Return the (x, y) coordinate for the center point of the cell that contains the specified text.  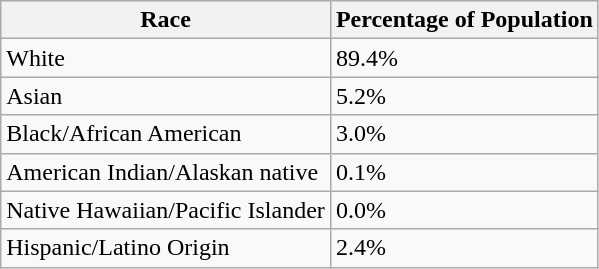
0.0% (464, 210)
89.4% (464, 58)
5.2% (464, 96)
Asian (166, 96)
Percentage of Population (464, 20)
Black/African American (166, 134)
3.0% (464, 134)
2.4% (464, 248)
0.1% (464, 172)
American Indian/Alaskan native (166, 172)
Native Hawaiian/Pacific Islander (166, 210)
White (166, 58)
Hispanic/Latino Origin (166, 248)
Race (166, 20)
